For the text-containing cell, return its midpoint in [x, y] coordinate format. 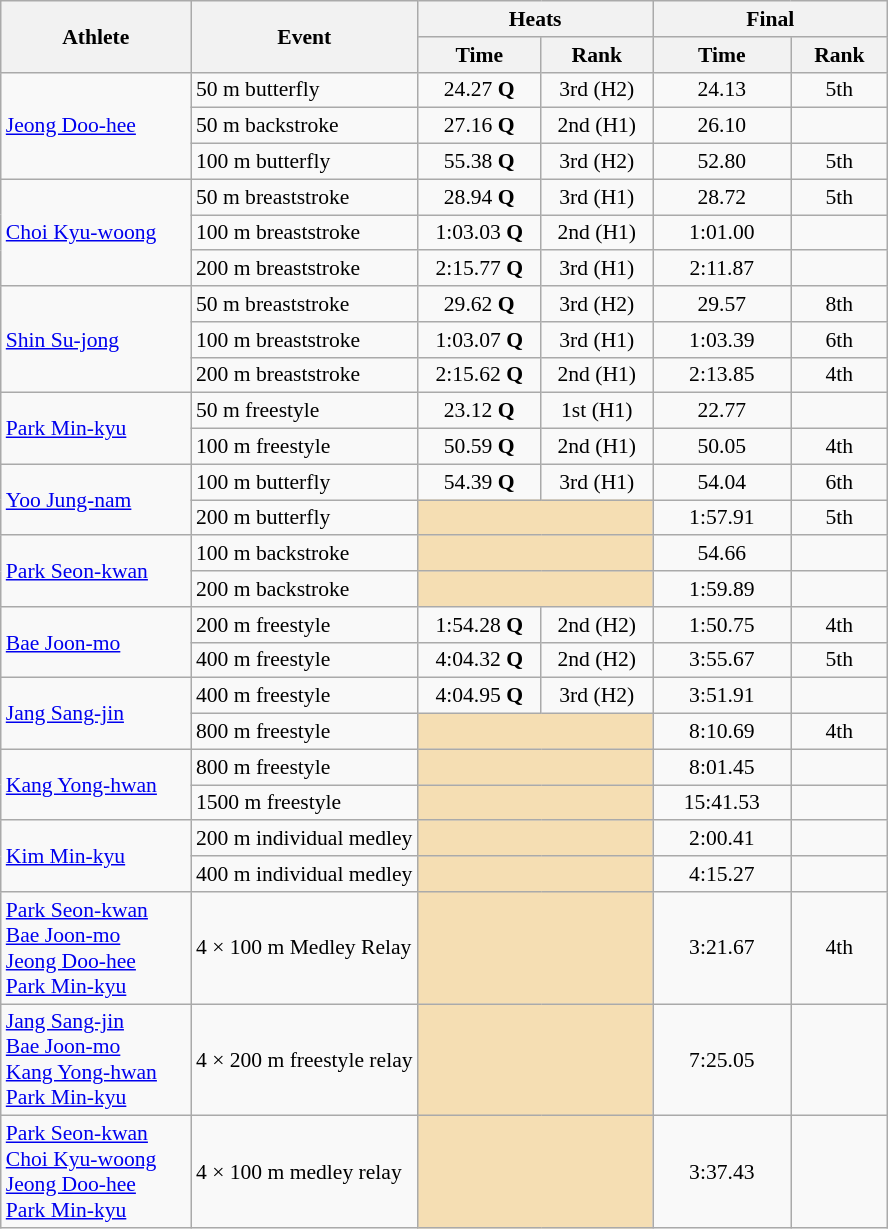
50 m butterfly [304, 90]
3:37.43 [722, 1172]
Jang Sang-jinBae Joon-moKang Yong-hwanPark Min-kyu [96, 1060]
200 m backstroke [304, 589]
24.13 [722, 90]
55.38 Q [480, 162]
28.94 Q [480, 197]
26.10 [722, 126]
1:50.75 [722, 625]
3:55.67 [722, 660]
22.77 [722, 411]
2:15.77 Q [480, 269]
50 m backstroke [304, 126]
100 m freestyle [304, 447]
Shin Su-jong [96, 340]
8:10.69 [722, 732]
Final [770, 19]
7:25.05 [722, 1060]
Kim Min-kyu [96, 856]
29.62 Q [480, 304]
2:15.62 Q [480, 375]
8:01.45 [722, 767]
50.59 Q [480, 447]
24.27 Q [480, 90]
2:13.85 [722, 375]
Yoo Jung-nam [96, 500]
200 m individual medley [304, 839]
4 × 200 m freestyle relay [304, 1060]
4:04.32 Q [480, 660]
27.16 Q [480, 126]
Park Seon-kwan [96, 572]
Heats [536, 19]
Park Seon-kwanBae Joon-moJeong Doo-heePark Min-kyu [96, 948]
Park Min-kyu [96, 428]
4 × 100 m medley relay [304, 1172]
52.80 [722, 162]
2:00.41 [722, 839]
28.72 [722, 197]
Event [304, 36]
1:03.03 Q [480, 233]
8th [840, 304]
Athlete [96, 36]
1:59.89 [722, 589]
1:03.39 [722, 340]
Bae Joon-mo [96, 642]
Park Seon-kwanChoi Kyu-woongJeong Doo-heePark Min-kyu [96, 1172]
54.04 [722, 482]
1st (H1) [597, 411]
Jeong Doo-hee [96, 126]
4:15.27 [722, 874]
54.39 Q [480, 482]
3:21.67 [722, 948]
200 m freestyle [304, 625]
1:57.91 [722, 518]
50 m freestyle [304, 411]
200 m butterfly [304, 518]
1500 m freestyle [304, 803]
400 m individual medley [304, 874]
4:04.95 Q [480, 696]
3:51.91 [722, 696]
Kang Yong-hwan [96, 784]
54.66 [722, 554]
23.12 Q [480, 411]
Jang Sang-jin [96, 714]
1:03.07 Q [480, 340]
50.05 [722, 447]
Choi Kyu-woong [96, 232]
4 × 100 m Medley Relay [304, 948]
2:11.87 [722, 269]
29.57 [722, 304]
1:01.00 [722, 233]
15:41.53 [722, 803]
100 m backstroke [304, 554]
1:54.28 Q [480, 625]
